Provide the [X, Y] coordinate of the cell's center where the given text is located.  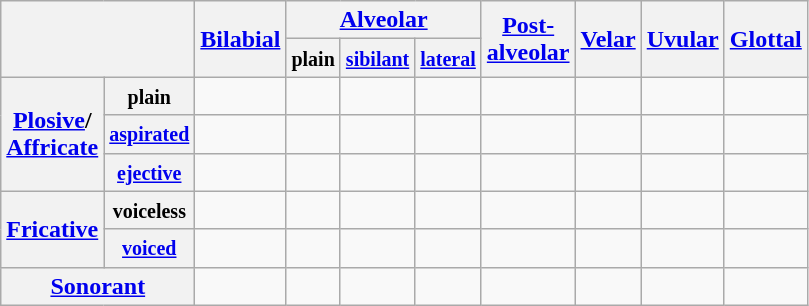
Velar [608, 39]
ejective [150, 172]
Alveolar [384, 20]
aspirated [150, 134]
Fricative [52, 229]
Post-alveolar [528, 39]
Sonorant [98, 286]
Glottal [766, 39]
Bilabial [240, 39]
Uvular [682, 39]
voiced [150, 248]
Plosive/Affricate [52, 134]
sibilant [377, 58]
voiceless [150, 210]
lateral [448, 58]
